Pinpoint the cell where the given text exists, returning its [x, y] midpoint coordinate. 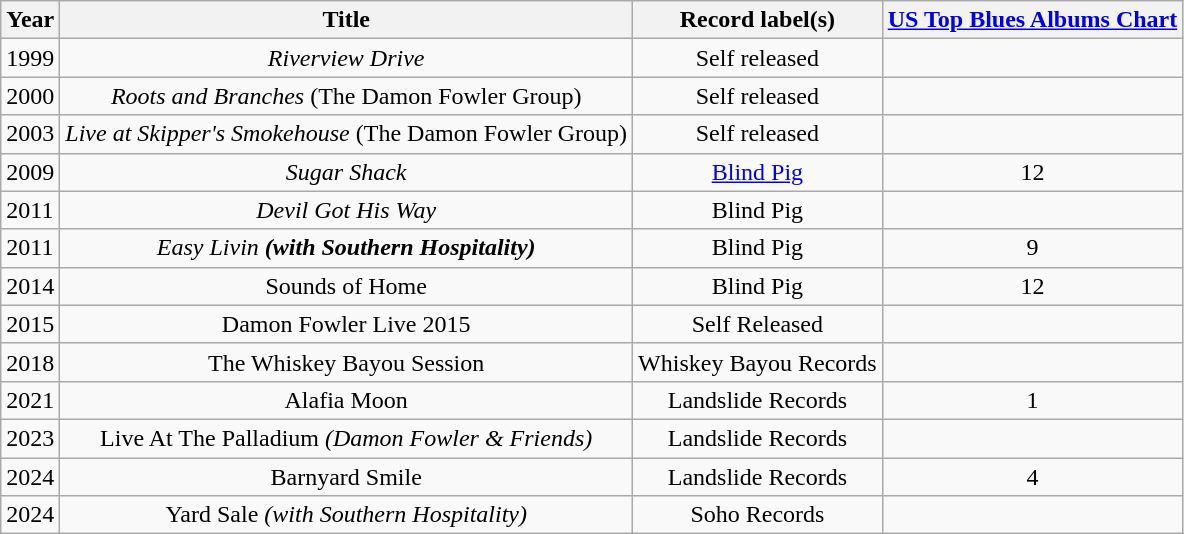
Sounds of Home [346, 286]
2015 [30, 324]
Yard Sale (with Southern Hospitality) [346, 515]
2021 [30, 400]
Live at Skipper's Smokehouse (The Damon Fowler Group) [346, 134]
Title [346, 20]
4 [1032, 477]
2003 [30, 134]
Sugar Shack [346, 172]
Riverview Drive [346, 58]
Alafia Moon [346, 400]
Damon Fowler Live 2015 [346, 324]
Live At The Palladium (Damon Fowler & Friends) [346, 438]
Self Released [758, 324]
Devil Got His Way [346, 210]
2014 [30, 286]
Year [30, 20]
Barnyard Smile [346, 477]
Whiskey Bayou Records [758, 362]
2023 [30, 438]
2018 [30, 362]
2009 [30, 172]
2000 [30, 96]
US Top Blues Albums Chart [1032, 20]
1 [1032, 400]
Easy Livin (with Southern Hospitality) [346, 248]
9 [1032, 248]
1999 [30, 58]
The Whiskey Bayou Session [346, 362]
Record label(s) [758, 20]
Soho Records [758, 515]
Roots and Branches (The Damon Fowler Group) [346, 96]
